Locate the cell with the specified text and output its [X, Y] center coordinate. 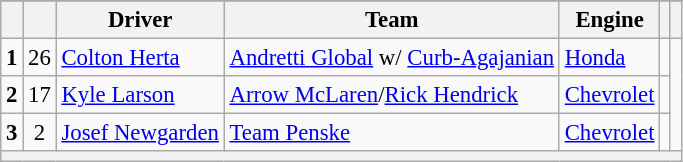
1 [12, 58]
Colton Herta [140, 58]
26 [40, 58]
Team Penske [392, 133]
Arrow McLaren/Rick Hendrick [392, 95]
Kyle Larson [140, 95]
17 [40, 95]
Driver [140, 20]
Honda [609, 58]
Engine [609, 20]
3 [12, 133]
Josef Newgarden [140, 133]
Andretti Global w/ Curb-Agajanian [392, 58]
Team [392, 20]
